Output the [X, Y] coordinate of the center of the cell containing the given text.  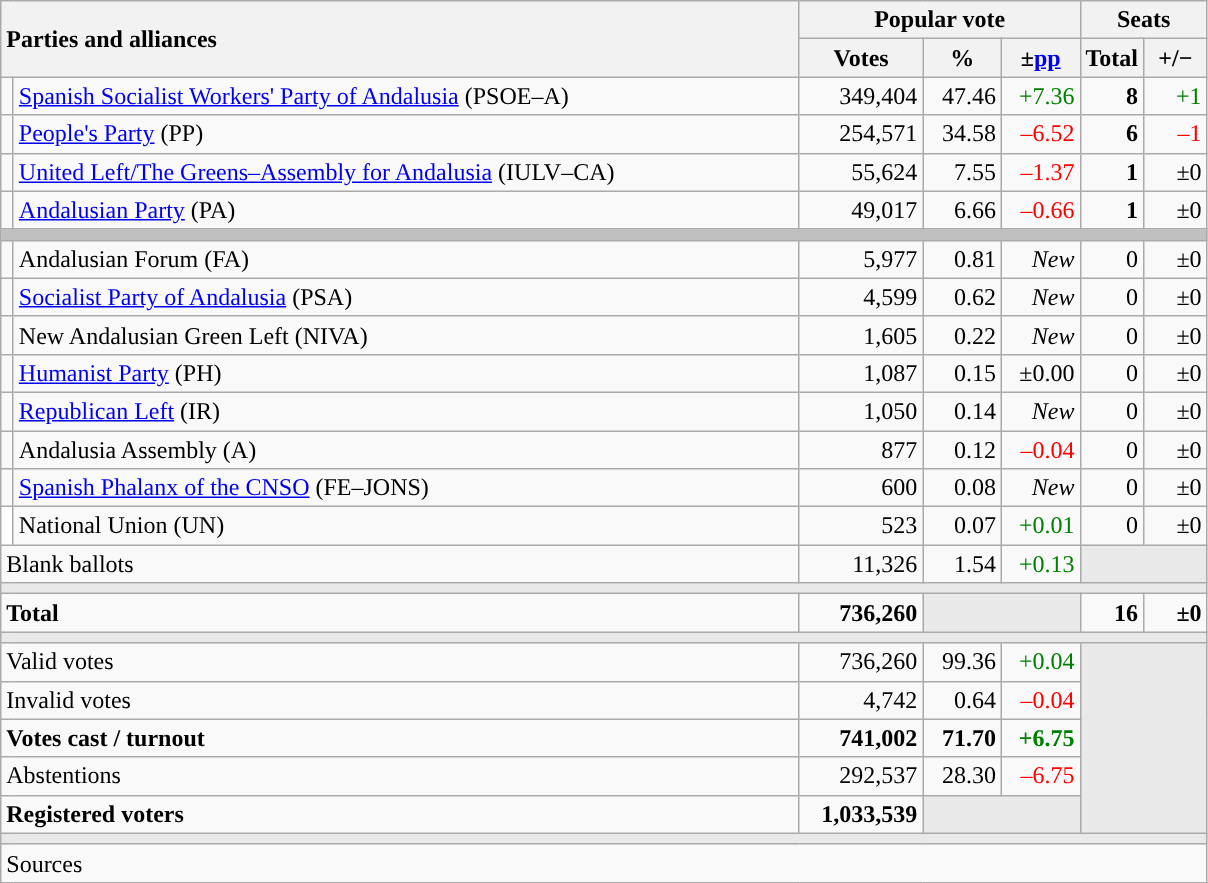
Registered voters [400, 814]
Andalusian Party (PA) [406, 210]
877 [861, 449]
+/− [1176, 58]
0.15 [962, 373]
4,599 [861, 297]
Andalusian Forum (FA) [406, 259]
1,605 [861, 335]
0.14 [962, 411]
–6.75 [1040, 776]
+0.04 [1040, 662]
±pp [1040, 58]
New Andalusian Green Left (NIVA) [406, 335]
Socialist Party of Andalusia (PSA) [406, 297]
0.81 [962, 259]
Valid votes [400, 662]
349,404 [861, 96]
–1 [1176, 134]
–1.37 [1040, 172]
+1 [1176, 96]
1,087 [861, 373]
Abstentions [400, 776]
Humanist Party (PH) [406, 373]
0.12 [962, 449]
5,977 [861, 259]
% [962, 58]
0.64 [962, 700]
523 [861, 526]
+0.01 [1040, 526]
0.22 [962, 335]
741,002 [861, 738]
Republican Left (IR) [406, 411]
34.58 [962, 134]
+7.36 [1040, 96]
99.36 [962, 662]
8 [1112, 96]
+6.75 [1040, 738]
0.08 [962, 488]
National Union (UN) [406, 526]
Blank ballots [400, 564]
Parties and alliances [400, 39]
±0.00 [1040, 373]
11,326 [861, 564]
Votes cast / turnout [400, 738]
7.55 [962, 172]
6 [1112, 134]
Andalusia Assembly (A) [406, 449]
Spanish Phalanx of the CNSO (FE–JONS) [406, 488]
United Left/The Greens–Assembly for Andalusia (IULV–CA) [406, 172]
Popular vote [940, 20]
Votes [861, 58]
–6.52 [1040, 134]
Spanish Socialist Workers' Party of Andalusia (PSOE–A) [406, 96]
292,537 [861, 776]
0.62 [962, 297]
600 [861, 488]
Sources [604, 863]
0.07 [962, 526]
Seats [1144, 20]
Invalid votes [400, 700]
71.70 [962, 738]
49,017 [861, 210]
4,742 [861, 700]
1,033,539 [861, 814]
55,624 [861, 172]
6.66 [962, 210]
1,050 [861, 411]
28.30 [962, 776]
–0.66 [1040, 210]
+0.13 [1040, 564]
People's Party (PP) [406, 134]
1.54 [962, 564]
16 [1112, 613]
254,571 [861, 134]
47.46 [962, 96]
